Find where the given text appears and provide that cell's center as (X, Y) coordinate. 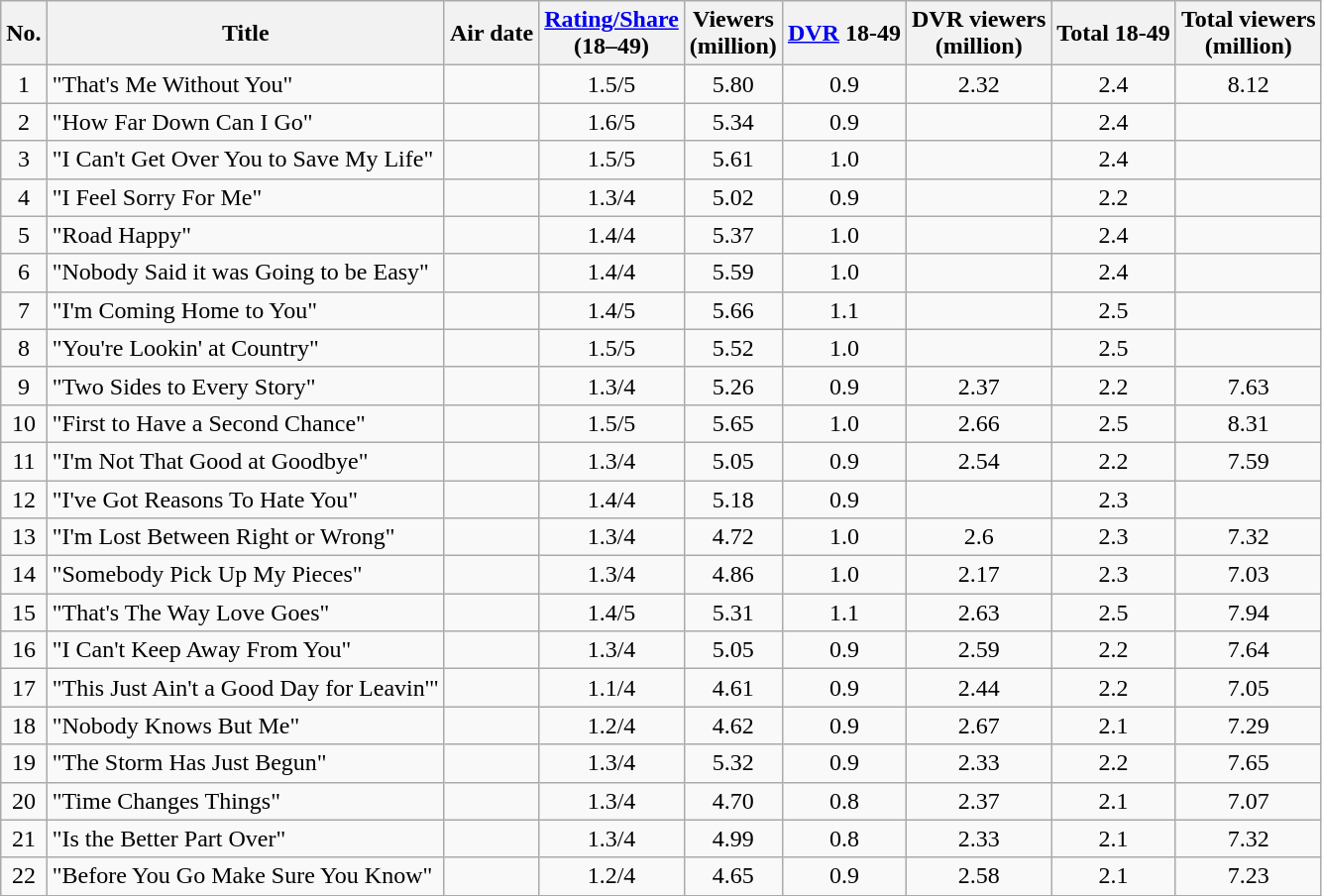
"Time Changes Things" (246, 801)
"I'm Not That Good at Goodbye" (246, 461)
4.86 (733, 575)
2.17 (978, 575)
10 (24, 423)
"Somebody Pick Up My Pieces" (246, 575)
5.37 (733, 235)
5.80 (733, 84)
7.29 (1249, 726)
Rating/Share(18–49) (612, 34)
7.07 (1249, 801)
5.34 (733, 122)
"You're Lookin' at Country" (246, 348)
"I'm Lost Between Right or Wrong" (246, 537)
"Two Sides to Every Story" (246, 386)
2.54 (978, 461)
2.67 (978, 726)
21 (24, 839)
4.70 (733, 801)
5.52 (733, 348)
4.72 (733, 537)
16 (24, 650)
13 (24, 537)
6 (24, 273)
DVR viewers(million) (978, 34)
"Is the Better Part Over" (246, 839)
1.6/5 (612, 122)
7 (24, 310)
4.65 (733, 876)
15 (24, 613)
7.64 (1249, 650)
2 (24, 122)
7.94 (1249, 613)
Viewers(million) (733, 34)
"This Just Ain't a Good Day for Leavin'" (246, 688)
7.05 (1249, 688)
Total 18-49 (1114, 34)
5.31 (733, 613)
4.61 (733, 688)
DVR 18-49 (844, 34)
2.44 (978, 688)
No. (24, 34)
2.32 (978, 84)
4.99 (733, 839)
"That's The Way Love Goes" (246, 613)
17 (24, 688)
5.32 (733, 763)
3 (24, 160)
5.59 (733, 273)
8.12 (1249, 84)
5.26 (733, 386)
"I'm Coming Home to You" (246, 310)
8.31 (1249, 423)
"I Can't Keep Away From You" (246, 650)
11 (24, 461)
5.02 (733, 197)
1.1/4 (612, 688)
"Before You Go Make Sure You Know" (246, 876)
1 (24, 84)
7.03 (1249, 575)
7.59 (1249, 461)
4.62 (733, 726)
Total viewers(million) (1249, 34)
5 (24, 235)
Title (246, 34)
7.23 (1249, 876)
7.65 (1249, 763)
"That's Me Without You" (246, 84)
"First to Have a Second Chance" (246, 423)
2.66 (978, 423)
18 (24, 726)
Air date (492, 34)
"Nobody Knows But Me" (246, 726)
"How Far Down Can I Go" (246, 122)
"Nobody Said it was Going to be Easy" (246, 273)
5.66 (733, 310)
2.6 (978, 537)
5.61 (733, 160)
4 (24, 197)
9 (24, 386)
"Road Happy" (246, 235)
14 (24, 575)
19 (24, 763)
12 (24, 499)
22 (24, 876)
2.58 (978, 876)
"I've Got Reasons To Hate You" (246, 499)
2.63 (978, 613)
20 (24, 801)
"The Storm Has Just Begun" (246, 763)
"I Can't Get Over You to Save My Life" (246, 160)
"I Feel Sorry For Me" (246, 197)
8 (24, 348)
7.63 (1249, 386)
2.59 (978, 650)
5.18 (733, 499)
5.65 (733, 423)
